Return (x, y) of the center of cell containing provided text 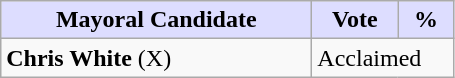
% (426, 20)
Mayoral Candidate (156, 20)
Acclaimed (383, 58)
Chris White (X) (156, 58)
Vote (355, 20)
